From the cell containing the given text, extract its center point as (X, Y) coordinate. 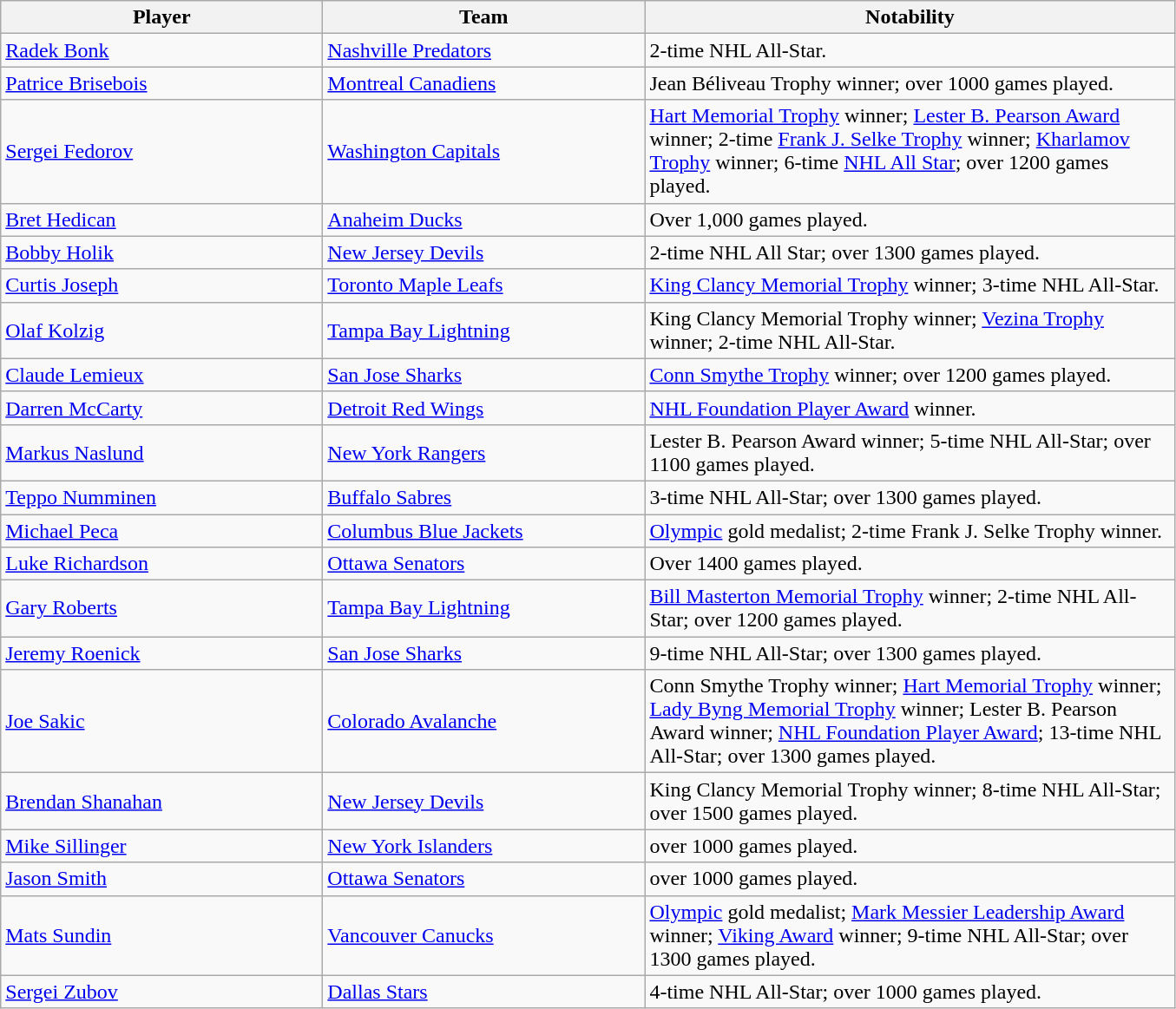
3-time NHL All-Star; over 1300 games played. (910, 497)
NHL Foundation Player Award winner. (910, 408)
Player (161, 17)
Washington Capitals (484, 151)
Bret Hedican (161, 219)
Detroit Red Wings (484, 408)
Markus Naslund (161, 453)
4-time NHL All-Star; over 1000 games played. (910, 992)
Gary Roberts (161, 609)
Jean Béliveau Trophy winner; over 1000 games played. (910, 83)
Bobby Holik (161, 252)
Sergei Fedorov (161, 151)
New York Islanders (484, 846)
9-time NHL All-Star; over 1300 games played. (910, 653)
Radek Bonk (161, 50)
Darren McCarty (161, 408)
Toronto Maple Leafs (484, 285)
Over 1400 games played. (910, 564)
Sergei Zubov (161, 992)
Team (484, 17)
Olaf Kolzig (161, 330)
Mats Sundin (161, 935)
Olympic gold medalist; Mark Messier Leadership Award winner; Viking Award winner; 9-time NHL All-Star; over 1300 games played. (910, 935)
King Clancy Memorial Trophy winner; 3-time NHL All-Star. (910, 285)
2-time NHL All-Star. (910, 50)
King Clancy Memorial Trophy winner; Vezina Trophy winner; 2-time NHL All-Star. (910, 330)
Joe Sakic (161, 722)
Bill Masterton Memorial Trophy winner; 2-time NHL All-Star; over 1200 games played. (910, 609)
Montreal Canadiens (484, 83)
Columbus Blue Jackets (484, 530)
Mike Sillinger (161, 846)
Claude Lemieux (161, 375)
Vancouver Canucks (484, 935)
King Clancy Memorial Trophy winner; 8-time NHL All-Star; over 1500 games played. (910, 802)
Buffalo Sabres (484, 497)
Over 1,000 games played. (910, 219)
Olympic gold medalist; 2-time Frank J. Selke Trophy winner. (910, 530)
New York Rangers (484, 453)
Jeremy Roenick (161, 653)
Anaheim Ducks (484, 219)
Lester B. Pearson Award winner; 5-time NHL All-Star; over 1100 games played. (910, 453)
Luke Richardson (161, 564)
Notability (910, 17)
2-time NHL All Star; over 1300 games played. (910, 252)
Brendan Shanahan (161, 802)
Michael Peca (161, 530)
Nashville Predators (484, 50)
Colorado Avalanche (484, 722)
Teppo Numminen (161, 497)
Patrice Brisebois (161, 83)
Conn Smythe Trophy winner; over 1200 games played. (910, 375)
Curtis Joseph (161, 285)
Dallas Stars (484, 992)
Jason Smith (161, 879)
